Output the [X, Y] coordinate of the center of the cell containing the given text.  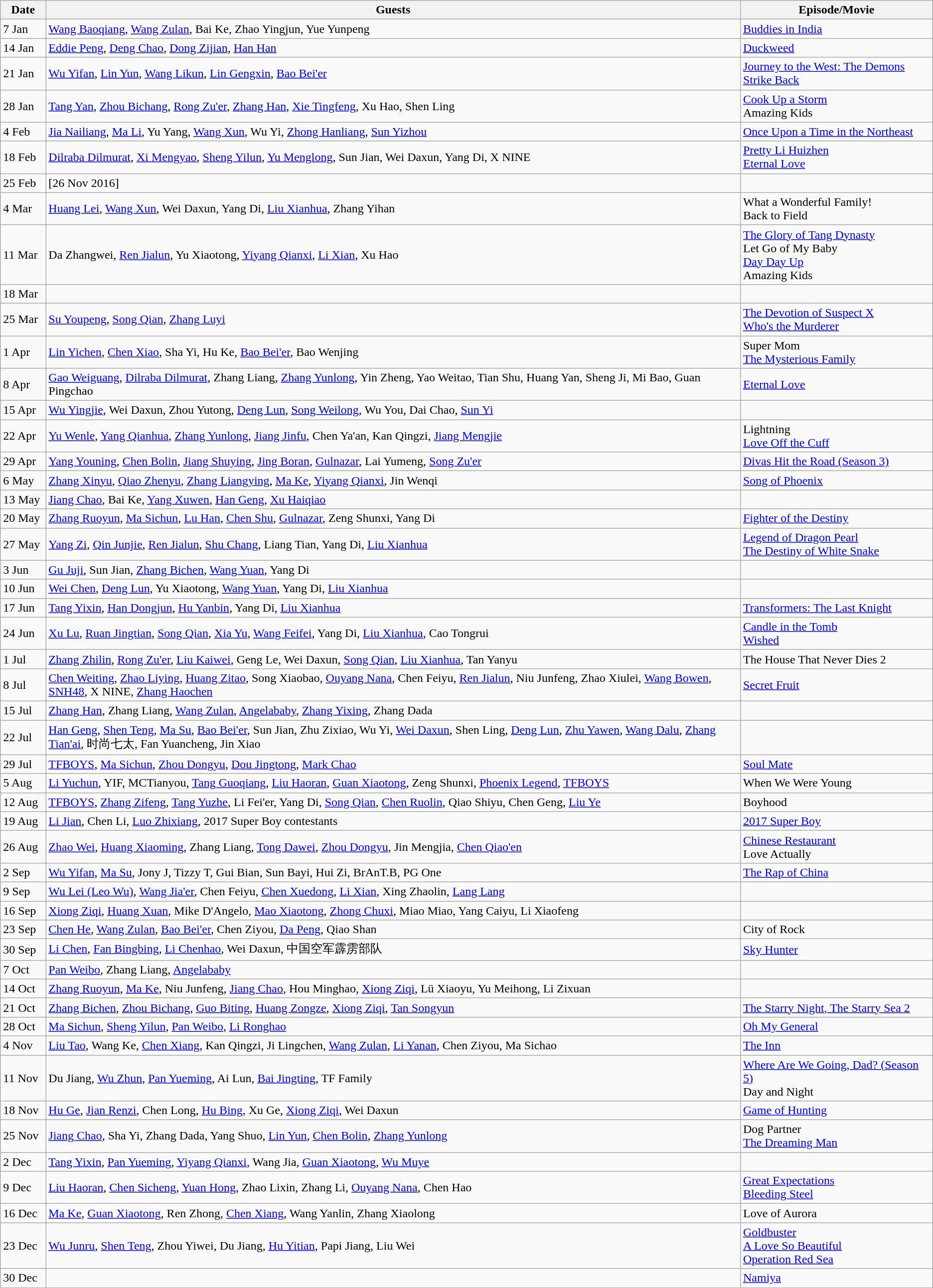
Gu Juji, Sun Jian, Zhang Bichen, Wang Yuan, Yang Di [393, 570]
9 Sep [23, 891]
Wu Lei (Leo Wu), Wang Jia'er, Chen Feiyu, Chen Xuedong, Li Xian, Xing Zhaolin, Lang Lang [393, 891]
Lin Yichen, Chen Xiao, Sha Yi, Hu Ke, Bao Bei'er, Bao Wenjing [393, 352]
Xu Lu, Ruan Jingtian, Song Qian, Xia Yu, Wang Feifei, Yang Di, Liu Xianhua, Cao Tongrui [393, 633]
27 May [23, 544]
Zhang Zhilin, Rong Zu'er, Liu Kaiwei, Geng Le, Wei Daxun, Song Qian, Liu Xianhua, Tan Yanyu [393, 659]
Li Yuchun, YIF, MCTianyou, Tang Guoqiang, Liu Haoran, Guan Xiaotong, Zeng Shunxi, Phoenix Legend, TFBOYS [393, 783]
3 Jun [23, 570]
Secret Fruit [836, 685]
9 Dec [23, 1187]
Chinese RestaurantLove Actually [836, 846]
Da Zhangwei, Ren Jialun, Yu Xiaotong, Yiyang Qianxi, Li Xian, Xu Hao [393, 254]
Song of Phoenix [836, 481]
15 Apr [23, 410]
Date [23, 10]
Xiong Ziqi, Huang Xuan, Mike D'Angelo, Mao Xiaotong, Zhong Chuxi, Miao Miao, Yang Caiyu, Li Xiaofeng [393, 911]
5 Aug [23, 783]
Zhang Xinyu, Qiao Zhenyu, Zhang Liangying, Ma Ke, Yiyang Qianxi, Jin Wenqi [393, 481]
Love of Aurora [836, 1213]
18 Feb [23, 158]
Tang Yixin, Han Dongjun, Hu Yanbin, Yang Di, Liu Xianhua [393, 608]
1 Apr [23, 352]
Li Jian, Chen Li, Luo Zhixiang, 2017 Super Boy contestants [393, 821]
21 Jan [23, 74]
Cook Up a StormAmazing Kids [836, 106]
Dilraba Dilmurat, Xi Mengyao, Sheng Yilun, Yu Menglong, Sun Jian, Wei Daxun, Yang Di, X NINE [393, 158]
Jiang Chao, Bai Ke, Yang Xuwen, Han Geng, Xu Haiqiao [393, 499]
The Starry Night, The Starry Sea 2 [836, 1007]
The Glory of Tang DynastyLet Go of My BabyDay Day UpAmazing Kids [836, 254]
4 Nov [23, 1045]
Transformers: The Last Knight [836, 608]
4 Feb [23, 132]
LightningLove Off the Cuff [836, 436]
Wu Yifan, Lin Yun, Wang Likun, Lin Gengxin, Bao Bei'er [393, 74]
15 Jul [23, 710]
Jiang Chao, Sha Yi, Zhang Dada, Yang Shuo, Lin Yun, Chen Bolin, Zhang Yunlong [393, 1136]
30 Dec [23, 1278]
Hu Ge, Jian Renzi, Chen Long, Hu Bing, Xu Ge, Xiong Ziqi, Wei Daxun [393, 1111]
Great ExpectationsBleeding Steel [836, 1187]
Where Are We Going, Dad? (Season 5)Day and Night [836, 1078]
Li Chen, Fan Bingbing, Li Chenhao, Wei Daxun, 中国空军霹雳部队 [393, 950]
The Devotion of Suspect XWho's the Murderer [836, 319]
Eternal Love [836, 385]
25 Mar [23, 319]
Wang Baoqiang, Wang Zulan, Bai Ke, Zhao Yingjun, Yue Yunpeng [393, 29]
21 Oct [23, 1007]
Tang Yan, Zhou Bichang, Rong Zu'er, Zhang Han, Xie Tingfeng, Xu Hao, Shen Ling [393, 106]
1 Jul [23, 659]
Yang Youning, Chen Bolin, Jiang Shuying, Jing Boran, Gulnazar, Lai Yumeng, Song Zu'er [393, 462]
Episode/Movie [836, 10]
20 May [23, 518]
29 Apr [23, 462]
22 Apr [23, 436]
2 Dec [23, 1162]
28 Oct [23, 1026]
Su Youpeng, Song Qian, Zhang Luyi [393, 319]
Guests [393, 10]
The House That Never Dies 2 [836, 659]
4 Mar [23, 208]
What a Wonderful Family!Back to Field [836, 208]
14 Oct [23, 988]
Huang Lei, Wang Xun, Wei Daxun, Yang Di, Liu Xianhua, Zhang Yihan [393, 208]
Fighter of the Destiny [836, 518]
Journey to the West: The Demons Strike Back [836, 74]
Tang Yixin, Pan Yueming, Yiyang Qianxi, Wang Jia, Guan Xiaotong, Wu Muye [393, 1162]
Zhang Ruoyun, Ma Ke, Niu Junfeng, Jiang Chao, Hou Minghao, Xiong Ziqi, Lü Xiaoyu, Yu Meihong, Li Zixuan [393, 988]
Ma Ke, Guan Xiaotong, Ren Zhong, Chen Xiang, Wang Yanlin, Zhang Xiaolong [393, 1213]
Legend of Dragon PearlThe Destiny of White Snake [836, 544]
2 Sep [23, 872]
Dog PartnerThe Dreaming Man [836, 1136]
8 Jul [23, 685]
Eddie Peng, Deng Chao, Dong Zijian, Han Han [393, 48]
When We Were Young [836, 783]
16 Sep [23, 911]
Zhang Ruoyun, Ma Sichun, Lu Han, Chen Shu, Gulnazar, Zeng Shunxi, Yang Di [393, 518]
The Rap of China [836, 872]
12 Aug [23, 802]
Liu Haoran, Chen Sicheng, Yuan Hong, Zhao Lixin, Zhang Li, Ouyang Nana, Chen Hao [393, 1187]
25 Feb [23, 183]
TFBOYS, Ma Sichun, Zhou Dongyu, Dou Jingtong, Mark Chao [393, 764]
Jia Nailiang, Ma Li, Yu Yang, Wang Xun, Wu Yi, Zhong Hanliang, Sun Yizhou [393, 132]
Wu Yingjie, Wei Daxun, Zhou Yutong, Deng Lun, Song Weilong, Wu You, Dai Chao, Sun Yi [393, 410]
2017 Super Boy [836, 821]
19 Aug [23, 821]
25 Nov [23, 1136]
16 Dec [23, 1213]
23 Sep [23, 930]
Soul Mate [836, 764]
30 Sep [23, 950]
Super MomThe Mysterious Family [836, 352]
Wu Yifan, Ma Su, Jony J, Tizzy T, Gui Bian, Sun Bayi, Hui Zi, BrAnT.B, PG One [393, 872]
Wei Chen, Deng Lun, Yu Xiaotong, Wang Yuan, Yang Di, Liu Xianhua [393, 589]
Game of Hunting [836, 1111]
7 Jan [23, 29]
Divas Hit the Road (Season 3) [836, 462]
8 Apr [23, 385]
6 May [23, 481]
26 Aug [23, 846]
18 Nov [23, 1111]
Candle in the TombWished [836, 633]
Gao Weiguang, Dilraba Dilmurat, Zhang Liang, Zhang Yunlong, Yin Zheng, Yao Weitao, Tian Shu, Huang Yan, Sheng Ji, Mi Bao, Guan Pingchao [393, 385]
Zhang Bichen, Zhou Bichang, Guo Biting, Huang Zongze, Xiong Ziqi, Tan Songyun [393, 1007]
Yu Wenle, Yang Qianhua, Zhang Yunlong, Jiang Jinfu, Chen Ya'an, Kan Qingzi, Jiang Mengjie [393, 436]
Namiya [836, 1278]
City of Rock [836, 930]
Zhang Han, Zhang Liang, Wang Zulan, Angelababy, Zhang Yixing, Zhang Dada [393, 710]
Buddies in India [836, 29]
14 Jan [23, 48]
11 Mar [23, 254]
Duckweed [836, 48]
Yang Zi, Qin Junjie, Ren Jialun, Shu Chang, Liang Tian, Yang Di, Liu Xianhua [393, 544]
Wu Junru, Shen Teng, Zhou Yiwei, Du Jiang, Hu Yitian, Papi Jiang, Liu Wei [393, 1246]
The Inn [836, 1045]
17 Jun [23, 608]
Chen He, Wang Zulan, Bao Bei'er, Chen Ziyou, Da Peng, Qiao Shan [393, 930]
7 Oct [23, 969]
22 Jul [23, 737]
29 Jul [23, 764]
Once Upon a Time in the Northeast [836, 132]
TFBOYS, Zhang Zifeng, Tang Yuzhe, Li Fei'er, Yang Di, Song Qian, Chen Ruolin, Qiao Shiyu, Chen Geng, Liu Ye [393, 802]
[26 Nov 2016] [393, 183]
18 Mar [23, 294]
Pretty Li HuizhenEternal Love [836, 158]
10 Jun [23, 589]
24 Jun [23, 633]
13 May [23, 499]
23 Dec [23, 1246]
GoldbusterA Love So BeautifulOperation Red Sea [836, 1246]
Liu Tao, Wang Ke, Chen Xiang, Kan Qingzi, Ji Lingchen, Wang Zulan, Li Yanan, Chen Ziyou, Ma Sichao [393, 1045]
28 Jan [23, 106]
Zhao Wei, Huang Xiaoming, Zhang Liang, Tong Dawei, Zhou Dongyu, Jin Mengjia, Chen Qiao'en [393, 846]
Oh My General [836, 1026]
Boyhood [836, 802]
11 Nov [23, 1078]
Ma Sichun, Sheng Yilun, Pan Weibo, Li Ronghao [393, 1026]
Pan Weibo, Zhang Liang, Angelababy [393, 969]
Du Jiang, Wu Zhun, Pan Yueming, Ai Lun, Bai Jingting, TF Family [393, 1078]
Sky Hunter [836, 950]
